From the cell containing the given text, extract its center point as [x, y] coordinate. 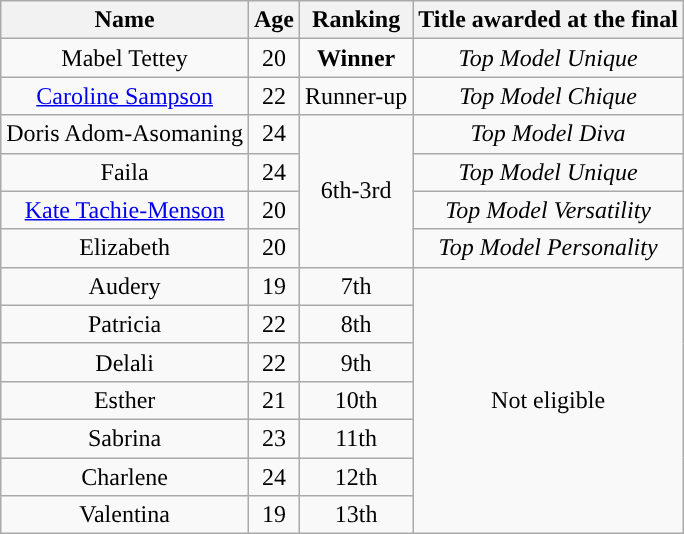
Doris Adom-Asomaning [125, 134]
Audery [125, 286]
11th [356, 438]
6th-3rd [356, 191]
Delali [125, 362]
Patricia [125, 324]
9th [356, 362]
Top Model Diva [548, 134]
Ranking [356, 20]
Age [274, 20]
Top Model Personality [548, 248]
7th [356, 286]
Name [125, 20]
Top Model Versatility [548, 210]
10th [356, 400]
8th [356, 324]
Esther [125, 400]
21 [274, 400]
13th [356, 515]
Runner-up [356, 96]
Top Model Chique [548, 96]
Elizabeth [125, 248]
Title awarded at the final [548, 20]
Kate Tachie-Menson [125, 210]
Winner [356, 58]
Not eligible [548, 400]
Charlene [125, 477]
Valentina [125, 515]
Faila [125, 172]
Caroline Sampson [125, 96]
23 [274, 438]
Sabrina [125, 438]
12th [356, 477]
Mabel Tettey [125, 58]
